Find where the given text appears and provide that cell's center as [x, y] coordinate. 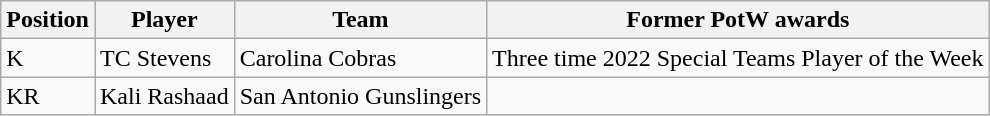
San Antonio Gunslingers [360, 96]
Three time 2022 Special Teams Player of the Week [738, 58]
Kali Rashaad [164, 96]
Former PotW awards [738, 20]
Carolina Cobras [360, 58]
KR [48, 96]
Position [48, 20]
K [48, 58]
Team [360, 20]
TC Stevens [164, 58]
Player [164, 20]
